Return (X, Y) of the center of cell containing provided text 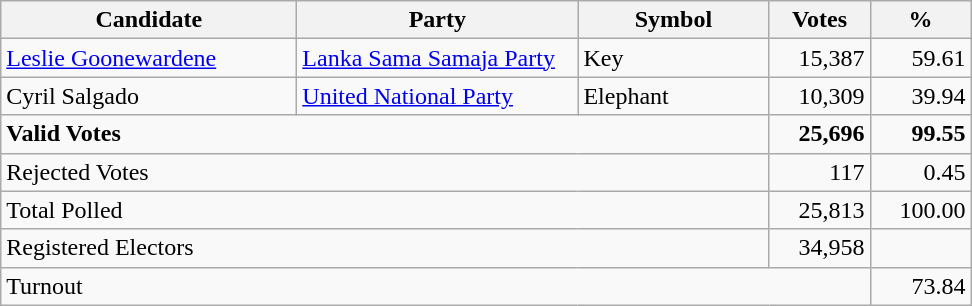
United National Party (438, 96)
10,309 (820, 96)
Cyril Salgado (149, 96)
39.94 (920, 96)
100.00 (920, 210)
15,387 (820, 58)
25,813 (820, 210)
59.61 (920, 58)
Elephant (674, 96)
Key (674, 58)
Turnout (436, 286)
Candidate (149, 20)
Total Polled (385, 210)
117 (820, 172)
Registered Electors (385, 248)
Leslie Goonewardene (149, 58)
99.55 (920, 134)
Party (438, 20)
Votes (820, 20)
Valid Votes (385, 134)
% (920, 20)
25,696 (820, 134)
Rejected Votes (385, 172)
Lanka Sama Samaja Party (438, 58)
73.84 (920, 286)
34,958 (820, 248)
Symbol (674, 20)
0.45 (920, 172)
